Locate the cell with the specified text and output its (x, y) center coordinate. 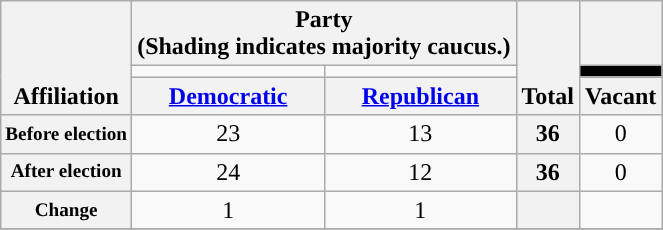
12 (420, 172)
13 (420, 134)
Party (Shading indicates majority caucus.) (324, 34)
Democratic (228, 96)
Affiliation (66, 58)
After election (66, 172)
Republican (420, 96)
Change (66, 210)
Before election (66, 134)
24 (228, 172)
Total (548, 58)
Vacant (621, 96)
23 (228, 134)
